Extract the [X, Y] coordinate from the center of the cell holding the provided text.  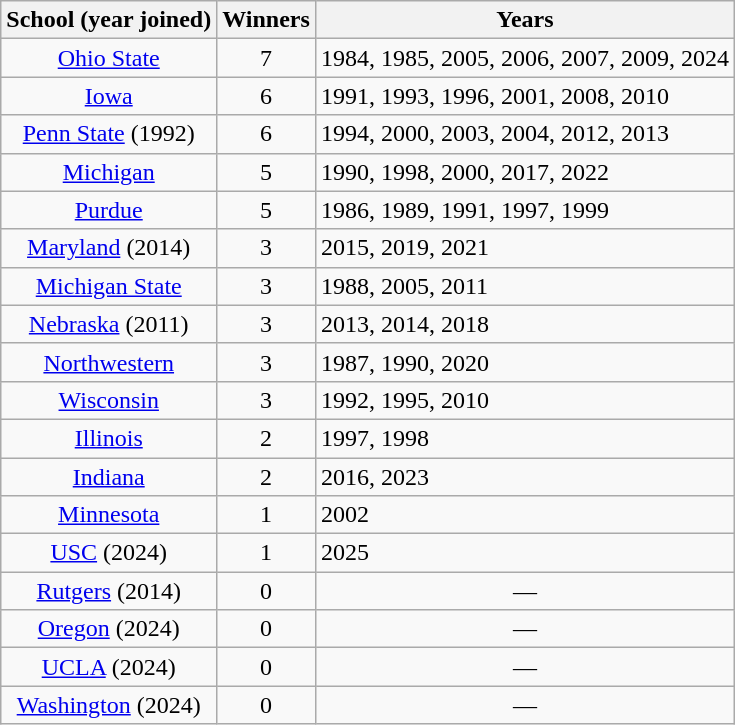
Purdue [109, 210]
Iowa [109, 96]
1987, 1990, 2020 [524, 362]
Penn State (1992) [109, 134]
Indiana [109, 477]
Illinois [109, 438]
School (year joined) [109, 20]
1994, 2000, 2003, 2004, 2012, 2013 [524, 134]
Wisconsin [109, 400]
2013, 2014, 2018 [524, 324]
Nebraska (2011) [109, 324]
Ohio State [109, 58]
Michigan [109, 172]
1988, 2005, 2011 [524, 286]
2025 [524, 553]
Michigan State [109, 286]
1992, 1995, 2010 [524, 400]
Washington (2024) [109, 705]
Winners [266, 20]
1986, 1989, 1991, 1997, 1999 [524, 210]
Years [524, 20]
2002 [524, 515]
2016, 2023 [524, 477]
Oregon (2024) [109, 629]
Minnesota [109, 515]
7 [266, 58]
1984, 1985, 2005, 2006, 2007, 2009, 2024 [524, 58]
UCLA (2024) [109, 667]
Maryland (2014) [109, 248]
2015, 2019, 2021 [524, 248]
1997, 1998 [524, 438]
1990, 1998, 2000, 2017, 2022 [524, 172]
1991, 1993, 1996, 2001, 2008, 2010 [524, 96]
USC (2024) [109, 553]
Rutgers (2014) [109, 591]
Northwestern [109, 362]
